Detect which cell encompasses the target text, then output its [X, Y] center coordinate. 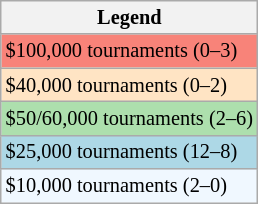
Legend [130, 17]
$100,000 tournaments (0–3) [130, 51]
$10,000 tournaments (2–0) [130, 186]
$25,000 tournaments (12–8) [130, 152]
$50/60,000 tournaments (2–6) [130, 118]
$40,000 tournaments (0–2) [130, 85]
